Detect which cell encompasses the target text, then output its (X, Y) center coordinate. 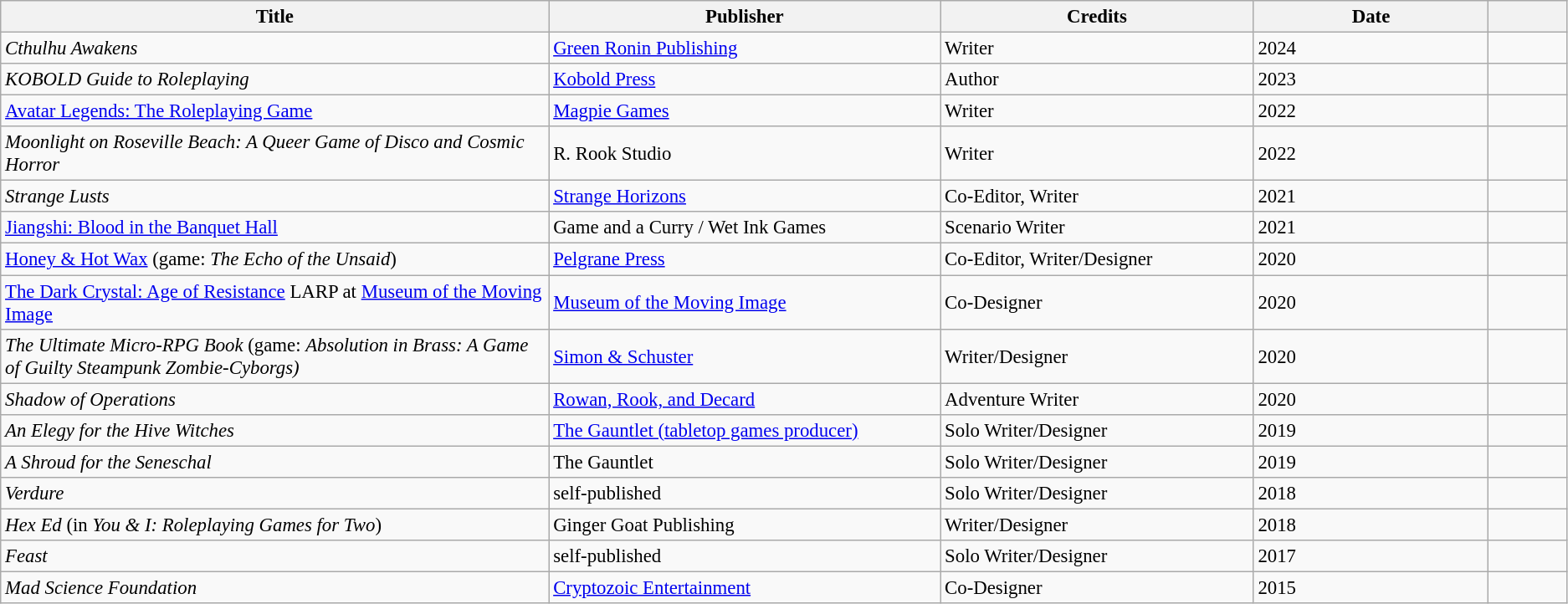
Jiangshi: Blood in the Banquet Hall (274, 228)
Feast (274, 556)
R. Rook Studio (745, 154)
Scenario Writer (1097, 228)
2023 (1371, 79)
Moonlight on Roseville Beach: A Queer Game of Disco and Cosmic Horror (274, 154)
The Ultimate Micro-RPG Book (game: Absolution in Brass: A Game of Guilty Steampunk Zombie-Cyborgs) (274, 356)
2015 (1371, 587)
Cthulhu Awakens (274, 49)
Avatar Legends: The Roleplaying Game (274, 111)
Shadow of Operations (274, 399)
The Gauntlet (tabletop games producer) (745, 430)
Cryptozoic Entertainment (745, 587)
Pelgrane Press (745, 259)
Honey & Hot Wax (game: The Echo of the Unsaid) (274, 259)
Green Ronin Publishing (745, 49)
Mad Science Foundation (274, 587)
Kobold Press (745, 79)
Hex Ed (in You & I: Roleplaying Games for Two) (274, 525)
The Gauntlet (745, 462)
Credits (1097, 17)
Co-Editor, Writer/Designer (1097, 259)
2017 (1371, 556)
An Elegy for the Hive Witches (274, 430)
Date (1371, 17)
Magpie Games (745, 111)
Strange Lusts (274, 197)
Rowan, Rook, and Decard (745, 399)
Ginger Goat Publishing (745, 525)
A Shroud for the Seneschal (274, 462)
The Dark Crystal: Age of Resistance LARP at Museum of the Moving Image (274, 303)
Game and a Curry / Wet Ink Games (745, 228)
Author (1097, 79)
KOBOLD Guide to Roleplaying (274, 79)
Adventure Writer (1097, 399)
Co-Editor, Writer (1097, 197)
Verdure (274, 494)
2024 (1371, 49)
Strange Horizons (745, 197)
Museum of the Moving Image (745, 303)
Title (274, 17)
Publisher (745, 17)
Simon & Schuster (745, 356)
